Extract the (x, y) coordinate from the center of the cell holding the provided text.  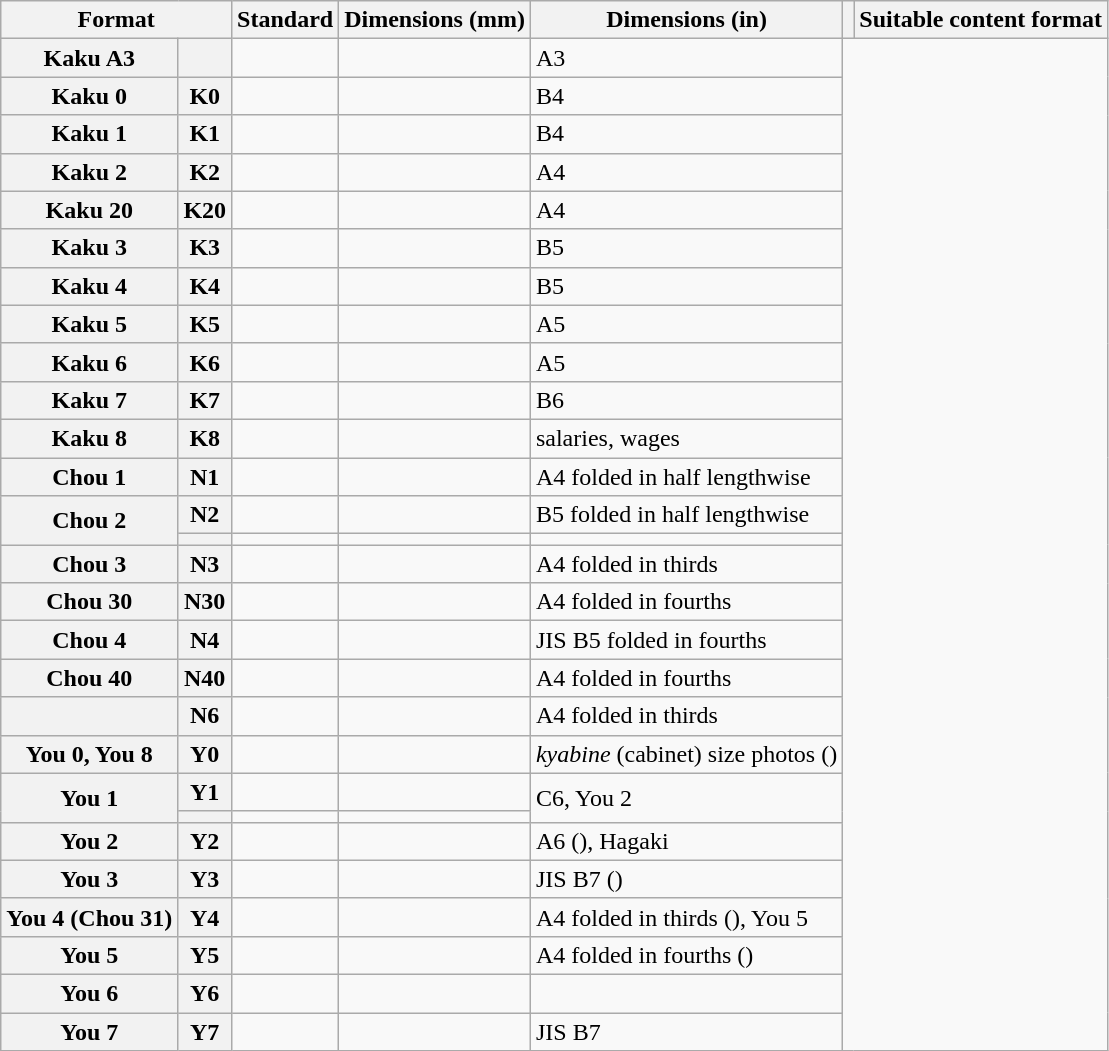
Kaku A3 (90, 58)
K0 (205, 96)
Suitable content format (981, 20)
Kaku 4 (90, 286)
You 4 (Chou 31) (90, 917)
You 7 (90, 1031)
B5 folded in half lengthwise (686, 515)
Kaku 6 (90, 362)
K8 (205, 438)
N30 (205, 602)
Chou 30 (90, 602)
You 0, You 8 (90, 754)
A3 (686, 58)
B6 (686, 400)
A4 folded in thirds (), You 5 (686, 917)
Kaku 3 (90, 248)
Chou 2 (90, 520)
A4 folded in fourths () (686, 955)
C6, You 2 (686, 798)
N1 (205, 477)
K2 (205, 172)
Y4 (205, 917)
Y5 (205, 955)
Y1 (205, 792)
Kaku 0 (90, 96)
Chou 4 (90, 640)
A4 folded in half lengthwise (686, 477)
Kaku 5 (90, 324)
You 3 (90, 879)
JIS B7 () (686, 879)
K4 (205, 286)
You 6 (90, 993)
You 2 (90, 841)
Kaku 1 (90, 134)
JIS B5 folded in fourths (686, 640)
You 5 (90, 955)
JIS B7 (686, 1031)
A6 (), Hagaki (686, 841)
Y6 (205, 993)
Kaku 7 (90, 400)
K1 (205, 134)
K3 (205, 248)
K5 (205, 324)
N6 (205, 716)
N40 (205, 678)
Chou 3 (90, 564)
Y3 (205, 879)
Kaku 20 (90, 210)
K7 (205, 400)
K6 (205, 362)
Y2 (205, 841)
Kaku 8 (90, 438)
N2 (205, 515)
Chou 1 (90, 477)
Dimensions (mm) (435, 20)
N3 (205, 564)
N4 (205, 640)
salaries, wages (686, 438)
Standard (286, 20)
You 1 (90, 798)
Format (116, 20)
Y0 (205, 754)
Y7 (205, 1031)
kyabine (cabinet) size photos () (686, 754)
Chou 40 (90, 678)
Dimensions (in) (686, 20)
Kaku 2 (90, 172)
K20 (205, 210)
